Locate the cell with the specified text and output its [x, y] center coordinate. 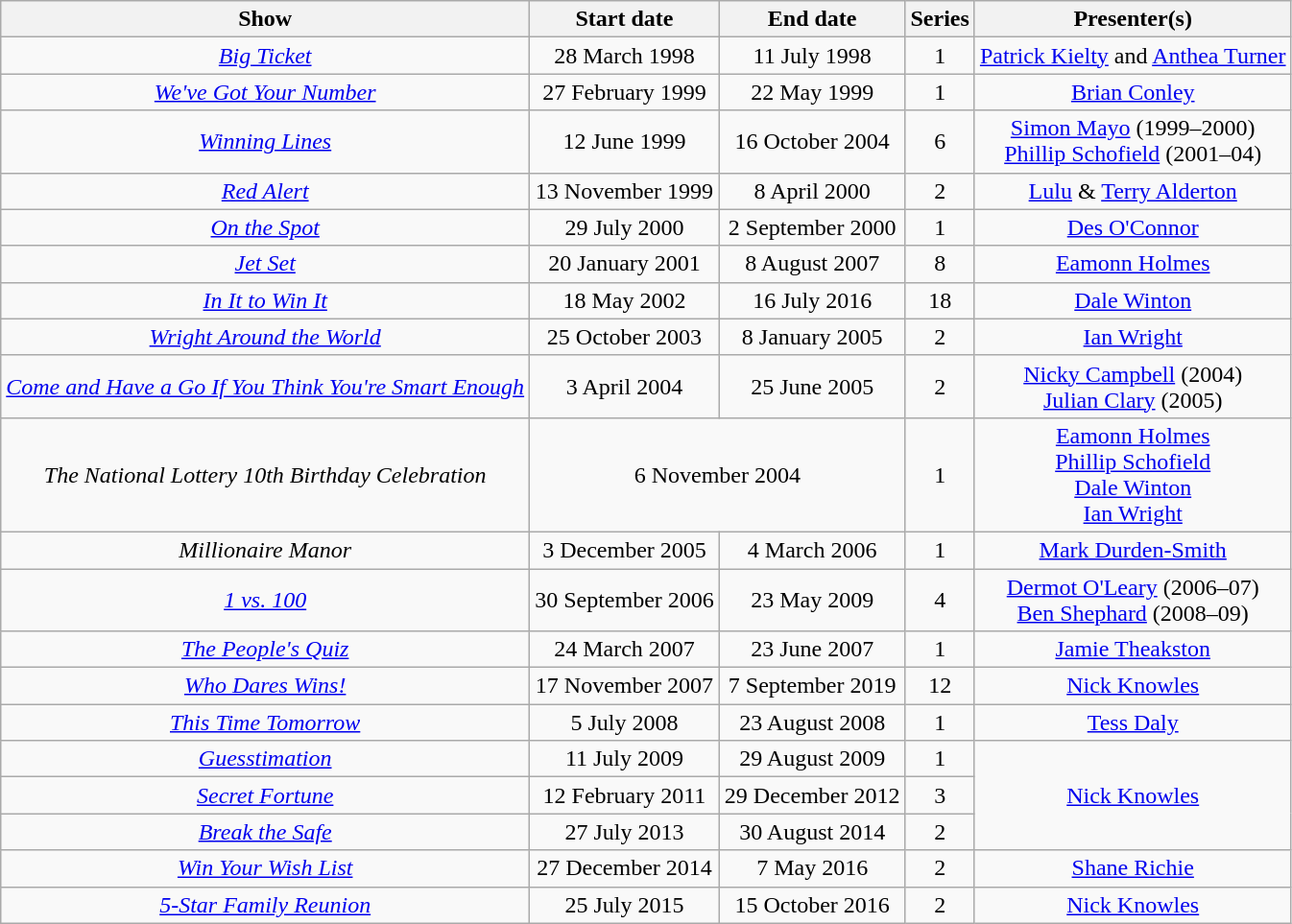
Nicky Campbell (2004)Julian Clary (2005) [1133, 386]
1 vs. 100 [265, 599]
13 November 1999 [625, 191]
Red Alert [265, 191]
5 July 2008 [625, 723]
Patrick Kielty and Anthea Turner [1133, 56]
End date [812, 19]
15 October 2016 [812, 905]
12 [940, 686]
8 August 2007 [812, 264]
8 January 2005 [812, 337]
8 April 2000 [812, 191]
Mark Durden-Smith [1133, 550]
Shane Richie [1133, 868]
Millionaire Manor [265, 550]
6 [940, 142]
8 [940, 264]
Wright Around the World [265, 337]
Come and Have a Go If You Think You're Smart Enough [265, 386]
23 August 2008 [812, 723]
Jamie Theakston [1133, 650]
3 April 2004 [625, 386]
4 [940, 599]
25 October 2003 [625, 337]
22 May 1999 [812, 92]
29 July 2000 [625, 227]
Lulu & Terry Alderton [1133, 191]
Show [265, 19]
28 March 1998 [625, 56]
20 January 2001 [625, 264]
3 [940, 795]
27 July 2013 [625, 832]
17 November 2007 [625, 686]
On the Spot [265, 227]
30 August 2014 [812, 832]
12 February 2011 [625, 795]
18 [940, 300]
Dale Winton [1133, 300]
16 July 2016 [812, 300]
Jet Set [265, 264]
Who Dares Wins! [265, 686]
The People's Quiz [265, 650]
27 February 1999 [625, 92]
Series [940, 19]
Tess Daly [1133, 723]
30 September 2006 [625, 599]
Simon Mayo (1999–2000)Phillip Schofield (2001–04) [1133, 142]
Guesstimation [265, 759]
12 June 1999 [625, 142]
29 August 2009 [812, 759]
11 July 1998 [812, 56]
Secret Fortune [265, 795]
Winning Lines [265, 142]
25 July 2015 [625, 905]
Eamonn Holmes [1133, 264]
3 December 2005 [625, 550]
6 November 2004 [718, 474]
24 March 2007 [625, 650]
7 May 2016 [812, 868]
Big Ticket [265, 56]
11 July 2009 [625, 759]
18 May 2002 [625, 300]
Ian Wright [1133, 337]
29 December 2012 [812, 795]
5-Star Family Reunion [265, 905]
In It to Win It [265, 300]
Break the Safe [265, 832]
Eamonn HolmesPhillip SchofieldDale WintonIan Wright [1133, 474]
25 June 2005 [812, 386]
2 September 2000 [812, 227]
We've Got Your Number [265, 92]
16 October 2004 [812, 142]
Start date [625, 19]
4 March 2006 [812, 550]
Presenter(s) [1133, 19]
This Time Tomorrow [265, 723]
The National Lottery 10th Birthday Celebration [265, 474]
23 May 2009 [812, 599]
23 June 2007 [812, 650]
Dermot O'Leary (2006–07)Ben Shephard (2008–09) [1133, 599]
Win Your Wish List [265, 868]
7 September 2019 [812, 686]
27 December 2014 [625, 868]
Brian Conley [1133, 92]
Des O'Connor [1133, 227]
